Output the [x, y] coordinate of the center of the cell containing the given text.  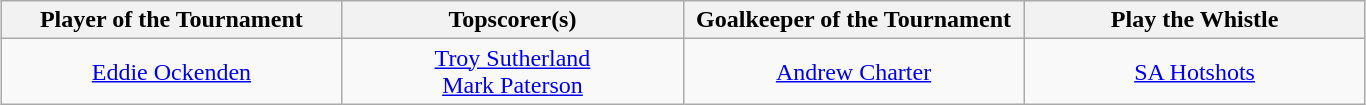
Player of the Tournament [172, 20]
Play the Whistle [1194, 20]
SA Hotshots [1194, 72]
Andrew Charter [854, 72]
Troy Sutherland Mark Paterson [512, 72]
Goalkeeper of the Tournament [854, 20]
Topscorer(s) [512, 20]
Eddie Ockenden [172, 72]
